Return (X, Y) of the center of cell containing provided text 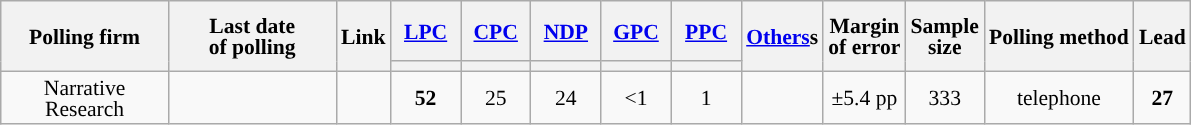
Narrative Research (85, 97)
PPC (706, 31)
Lead (1162, 36)
27 (1162, 97)
Link (364, 36)
Polling firm (85, 36)
GPC (636, 31)
CPC (496, 31)
±5.4 pp (864, 97)
LPC (426, 31)
52 (426, 97)
1 (706, 97)
Samplesize (945, 36)
333 (945, 97)
24 (566, 97)
Last dateof polling (252, 36)
<1 (636, 97)
25 (496, 97)
telephone (1059, 97)
Marginof error (864, 36)
Polling method (1059, 36)
Otherss (782, 36)
NDP (566, 31)
